Identify which cell holds the provided text, then report its (X, Y) central coordinate. 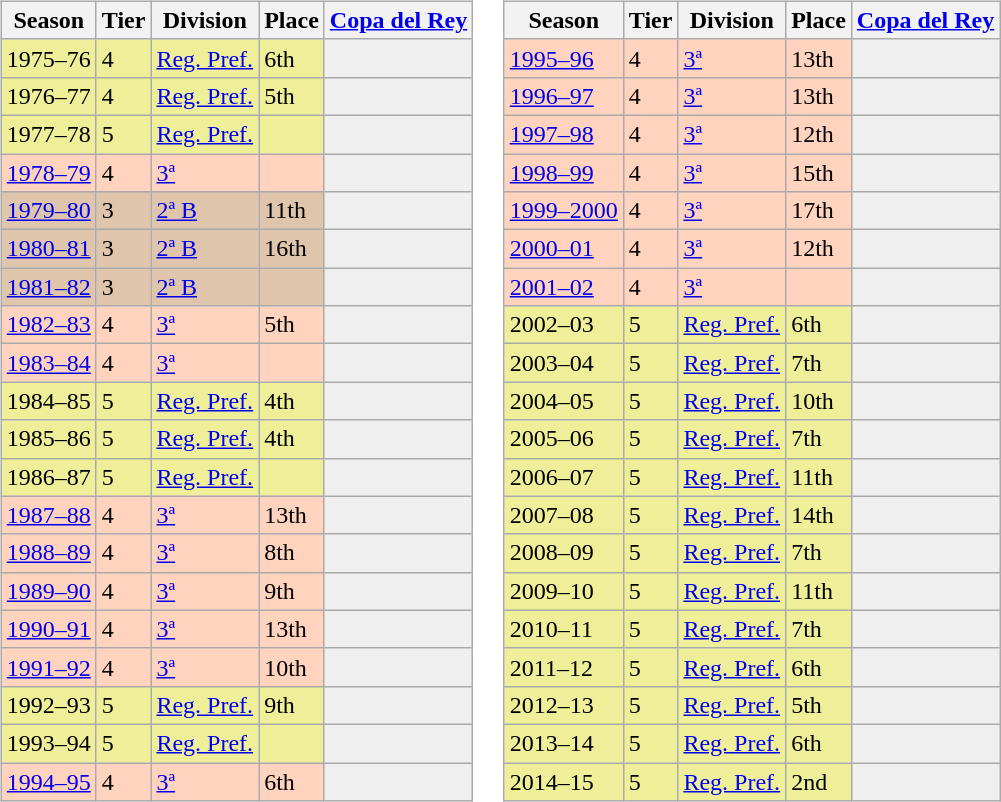
1996–97 (564, 96)
1977–78 (48, 134)
1992–93 (48, 705)
1981–82 (48, 287)
2005–06 (564, 439)
1986–87 (48, 477)
2008–09 (564, 553)
1988–89 (48, 553)
1998–99 (564, 173)
2000–01 (564, 249)
1985–86 (48, 439)
1994–95 (48, 781)
1975–76 (48, 58)
1999–2000 (564, 211)
2003–04 (564, 363)
2nd (819, 781)
2006–07 (564, 477)
1991–92 (48, 667)
1976–77 (48, 96)
15th (819, 173)
2002–03 (564, 325)
1990–91 (48, 629)
2009–10 (564, 591)
1987–88 (48, 515)
1978–79 (48, 173)
1993–94 (48, 743)
1979–80 (48, 211)
1989–90 (48, 591)
17th (819, 211)
1995–96 (564, 58)
2014–15 (564, 781)
1980–81 (48, 249)
2013–14 (564, 743)
1982–83 (48, 325)
2004–05 (564, 401)
2001–02 (564, 287)
2011–12 (564, 667)
16th (292, 249)
8th (292, 553)
14th (819, 515)
2007–08 (564, 515)
2010–11 (564, 629)
1984–85 (48, 401)
1997–98 (564, 134)
2012–13 (564, 705)
1983–84 (48, 363)
